Return [x, y] of the center of cell containing provided text 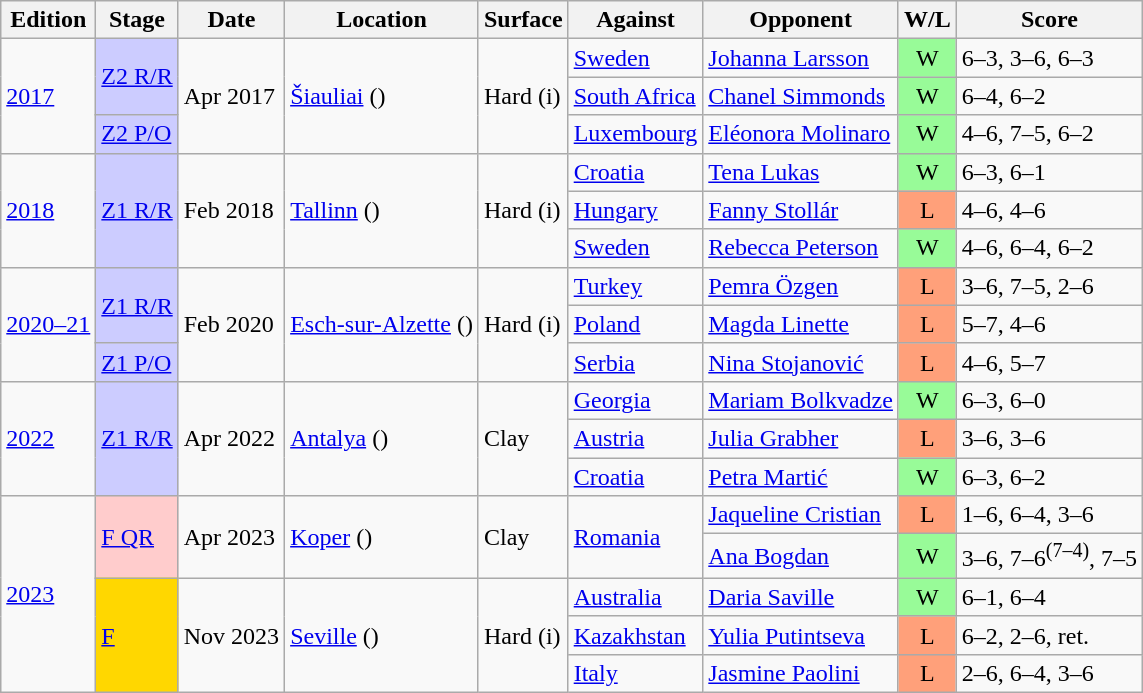
Pemra Özgen [801, 286]
Jaqueline Cristian [801, 515]
Edition [48, 20]
2020–21 [48, 324]
Hungary [636, 210]
Poland [636, 324]
W/L [927, 20]
3–6, 7–5, 2–6 [1049, 286]
Chanel Simmonds [801, 96]
Julia Grabher [801, 438]
Serbia [636, 362]
Australia [636, 597]
Esch-sur-Alzette () [382, 324]
Apr 2017 [231, 96]
2023 [48, 594]
2022 [48, 438]
3–6, 3–6 [1049, 438]
F QR [137, 538]
Z1 P/O [137, 362]
Petra Martić [801, 477]
2–6, 6–4, 3–6 [1049, 673]
Date [231, 20]
Romania [636, 538]
Koper () [382, 538]
Rebecca Peterson [801, 248]
4–6, 7–5, 6–2 [1049, 134]
F [137, 635]
Apr 2023 [231, 538]
6–3, 6–0 [1049, 400]
6–3, 3–6, 6–3 [1049, 58]
Feb 2020 [231, 324]
South Africa [636, 96]
Ana Bogdan [801, 556]
6–1, 6–4 [1049, 597]
Seville () [382, 635]
Johanna Larsson [801, 58]
Luxembourg [636, 134]
6–3, 6–2 [1049, 477]
Jasmine Paolini [801, 673]
Against [636, 20]
Nina Stojanović [801, 362]
Antalya () [382, 438]
Feb 2018 [231, 210]
Score [1049, 20]
Z2 R/R [137, 77]
Tena Lukas [801, 172]
2018 [48, 210]
Yulia Putintseva [801, 635]
Italy [636, 673]
3–6, 7–6(7–4), 7–5 [1049, 556]
Surface [523, 20]
Turkey [636, 286]
Nov 2023 [231, 635]
Stage [137, 20]
6–4, 6–2 [1049, 96]
Fanny Stollár [801, 210]
Location [382, 20]
Kazakhstan [636, 635]
4–6, 6–4, 6–2 [1049, 248]
Z2 P/O [137, 134]
6–3, 6–1 [1049, 172]
2017 [48, 96]
Magda Linette [801, 324]
1–6, 6–4, 3–6 [1049, 515]
6–2, 2–6, ret. [1049, 635]
Šiauliai () [382, 96]
Opponent [801, 20]
4–6, 5–7 [1049, 362]
Mariam Bolkvadze [801, 400]
5–7, 4–6 [1049, 324]
Daria Saville [801, 597]
Georgia [636, 400]
Eléonora Molinaro [801, 134]
Austria [636, 438]
4–6, 4–6 [1049, 210]
Apr 2022 [231, 438]
Tallinn () [382, 210]
